Locate the cell with the specified text and output its [X, Y] center coordinate. 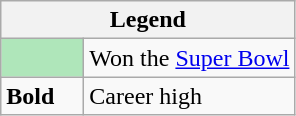
Legend [148, 20]
Won the Super Bowl [190, 58]
Career high [190, 96]
Bold [42, 96]
